Extract the (x, y) coordinate from the center of the cell holding the provided text.  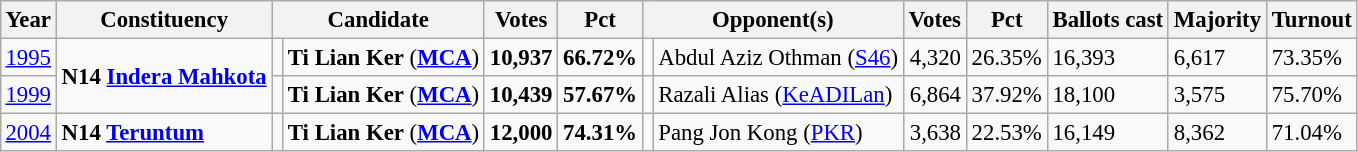
Year (28, 20)
66.72% (600, 57)
10,937 (520, 57)
6,864 (934, 95)
16,149 (1108, 133)
Candidate (378, 20)
8,362 (1217, 133)
Razali Alias (KeADILan) (778, 95)
Opponent(s) (772, 20)
1995 (28, 57)
26.35% (1006, 57)
12,000 (520, 133)
37.92% (1006, 95)
75.70% (1312, 95)
Pang Jon Kong (PKR) (778, 133)
71.04% (1312, 133)
1999 (28, 95)
3,638 (934, 133)
Turnout (1312, 20)
73.35% (1312, 57)
22.53% (1006, 133)
N14 Indera Mahkota (164, 76)
N14 Teruntum (164, 133)
4,320 (934, 57)
Ballots cast (1108, 20)
74.31% (600, 133)
Abdul Aziz Othman (S46) (778, 57)
10,439 (520, 95)
57.67% (600, 95)
16,393 (1108, 57)
6,617 (1217, 57)
Constituency (164, 20)
18,100 (1108, 95)
3,575 (1217, 95)
2004 (28, 133)
Majority (1217, 20)
